Return the [x, y] coordinate for the center point of the cell that contains the specified text.  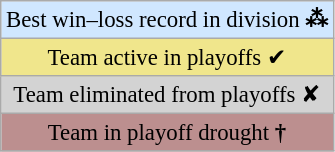
Team in playoff drought † [167, 133]
Best win–loss record in division ⁂ [167, 20]
Team active in playoffs ✔ [167, 58]
Team eliminated from playoffs ✘ [167, 95]
